Provide the (X, Y) coordinate of the cell's center where the given text is located.  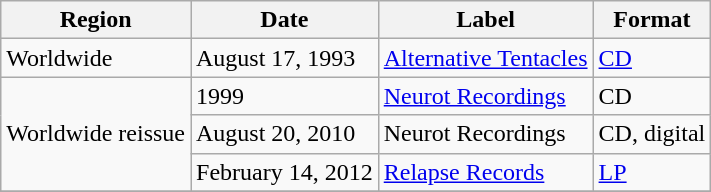
Alternative Tentacles (486, 58)
August 17, 1993 (284, 58)
Date (284, 20)
Label (486, 20)
Worldwide (96, 58)
1999 (284, 96)
CD, digital (652, 134)
February 14, 2012 (284, 172)
Worldwide reissue (96, 134)
August 20, 2010 (284, 134)
LP (652, 172)
Format (652, 20)
Relapse Records (486, 172)
Region (96, 20)
